Detect which cell encompasses the target text, then output its [x, y] center coordinate. 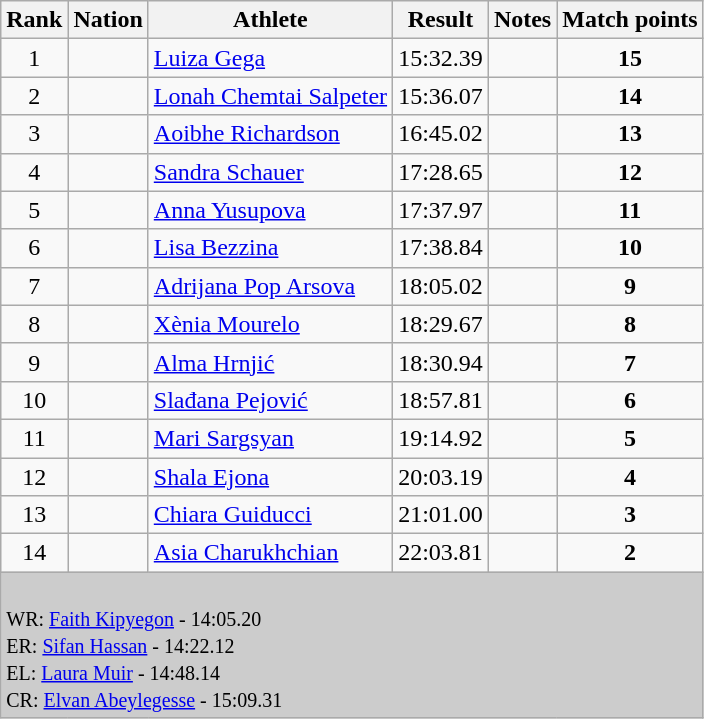
Shala Ejona [270, 477]
15:36.07 [441, 96]
Match points [630, 20]
20:03.19 [441, 477]
Luiza Gega [270, 58]
18:30.94 [441, 362]
15:32.39 [441, 58]
Sandra Schauer [270, 172]
17:28.65 [441, 172]
Result [441, 20]
Xènia Mourelo [270, 324]
Athlete [270, 20]
Anna Yusupova [270, 210]
16:45.02 [441, 134]
Mari Sargsyan [270, 438]
Adrijana Pop Arsova [270, 286]
Nation [108, 20]
1 [34, 58]
Notes [522, 20]
WR: Faith Kipyegon - 14:05.20ER: Sifan Hassan - 14:22.12 EL: Laura Muir - 14:48.14CR: Elvan Abeylegesse - 15:09.31 [352, 645]
19:14.92 [441, 438]
Chiara Guiducci [270, 515]
15 [630, 58]
Asia Charukhchian [270, 553]
Lisa Bezzina [270, 248]
18:57.81 [441, 400]
18:05.02 [441, 286]
Rank [34, 20]
Slađana Pejović [270, 400]
Aoibhe Richardson [270, 134]
17:37.97 [441, 210]
21:01.00 [441, 515]
22:03.81 [441, 553]
Alma Hrnjić [270, 362]
17:38.84 [441, 248]
Lonah Chemtai Salpeter [270, 96]
18:29.67 [441, 324]
